Output the [X, Y] coordinate of the center of the cell containing the given text.  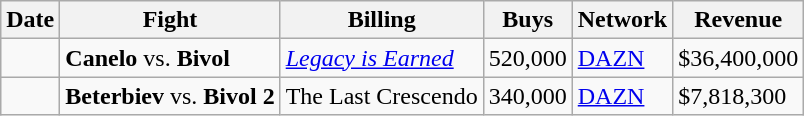
520,000 [528, 58]
Network [622, 20]
Revenue [738, 20]
Buys [528, 20]
$7,818,300 [738, 96]
Legacy is Earned [382, 58]
The Last Crescendo [382, 96]
Fight [170, 20]
$36,400,000 [738, 58]
Canelo vs. Bivol [170, 58]
340,000 [528, 96]
Beterbiev vs. Bivol 2 [170, 96]
Billing [382, 20]
Date [30, 20]
